Determine the [X, Y] coordinate at the center of the cell enclosing the given text.  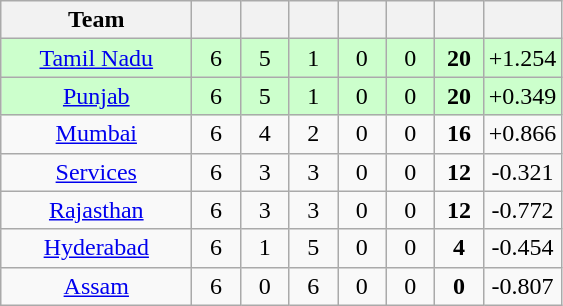
Assam [96, 286]
+0.349 [522, 96]
Rajasthan [96, 210]
+0.866 [522, 134]
Services [96, 172]
Tamil Nadu [96, 58]
-0.454 [522, 248]
-0.772 [522, 210]
Mumbai [96, 134]
-0.321 [522, 172]
2 [314, 134]
+1.254 [522, 58]
16 [460, 134]
-0.807 [522, 286]
Team [96, 20]
Hyderabad [96, 248]
Punjab [96, 96]
